Provide the [x, y] coordinate of the cell's center where the given text is located.  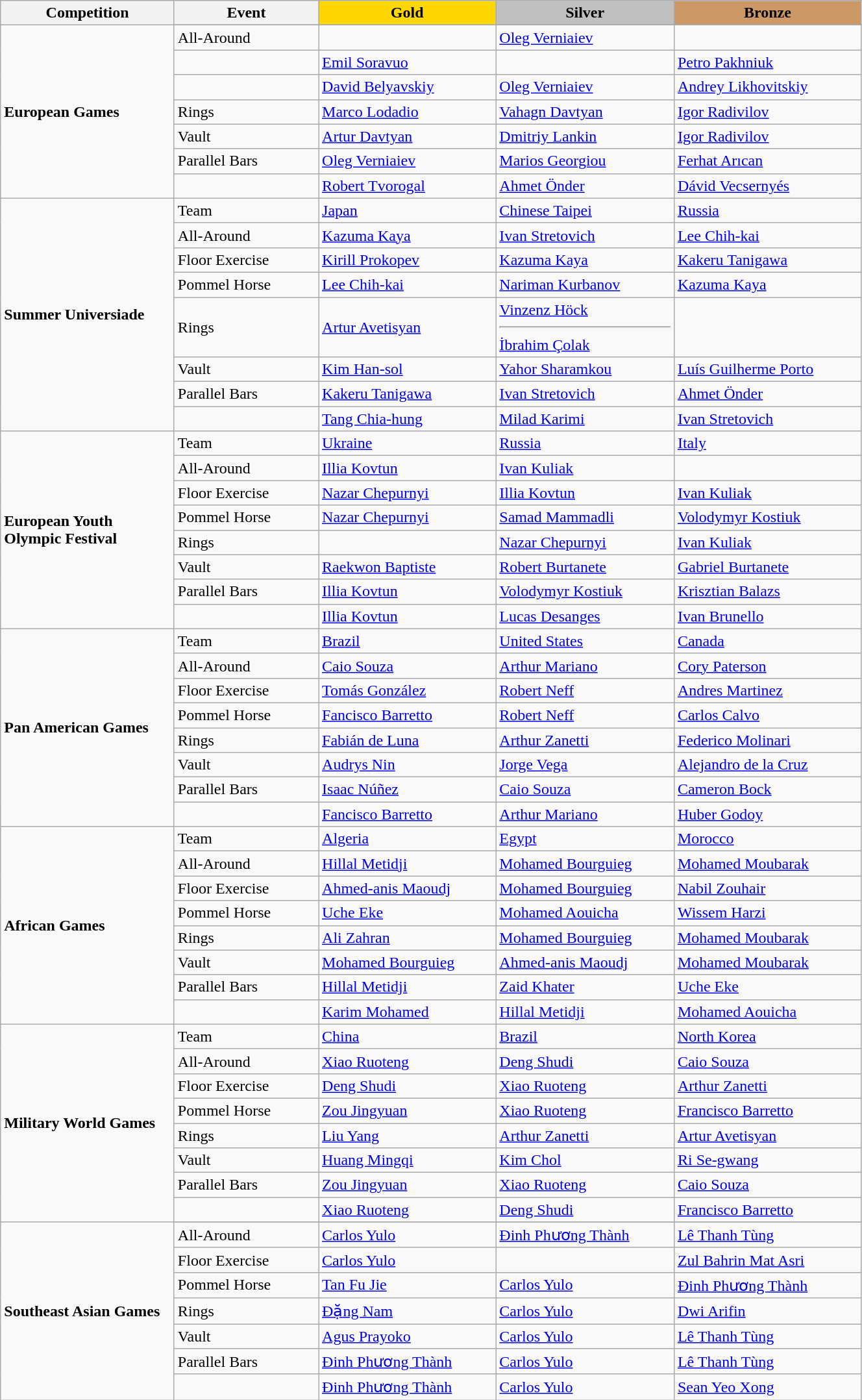
Robert Burtanete [585, 567]
Bronze [767, 13]
Dwi Arifin [767, 1311]
Kim Han-sol [408, 369]
Chinese Taipei [585, 210]
Canada [767, 641]
Luís Guilherme Porto [767, 369]
Kirill Prokopev [408, 260]
Andres Martinez [767, 690]
Southeast Asian Games [88, 1311]
Nariman Kurbanov [585, 284]
Sean Yeo Xong [767, 1387]
Vahagn Davtyan [585, 112]
European Games [88, 112]
African Games [88, 925]
Krisztian Balazs [767, 592]
Tan Fu Jie [408, 1285]
Ri Se-gwang [767, 1160]
Federico Molinari [767, 740]
Ukraine [408, 444]
Fabián de Luna [408, 740]
Milad Karimi [585, 419]
Dmitriy Lankin [585, 136]
Đặng Nam [408, 1311]
Jorge Vega [585, 765]
Tang Chia-hung [408, 419]
Alejandro de la Cruz [767, 765]
Vinzenz Höck İbrahim Çolak [585, 327]
Event [246, 13]
Petro Pakhniuk [767, 62]
Wissem Harzi [767, 913]
Huang Mingqi [408, 1160]
Silver [585, 13]
Marco Lodadio [408, 112]
Artur Davtyan [408, 136]
Karim Mohamed [408, 1012]
Raekwon Baptiste [408, 567]
Cameron Bock [767, 790]
Ivan Brunello [767, 616]
Agus Prayoko [408, 1336]
Carlos Calvo [767, 715]
Zaid Khater [585, 987]
Tomás González [408, 690]
Dávid Vecsernyés [767, 186]
Italy [767, 444]
Nabil Zouhair [767, 888]
Isaac Núñez [408, 790]
Samad Mammadli [585, 518]
North Korea [767, 1036]
Lucas Desanges [585, 616]
Pan American Games [88, 727]
Huber Godoy [767, 814]
Liu Yang [408, 1136]
Ferhat Arıcan [767, 161]
Summer Universiade [88, 314]
Emil Soravuo [408, 62]
Egypt [585, 839]
Yahor Sharamkou [585, 369]
United States [585, 641]
Audrys Nin [408, 765]
Ali Zahran [408, 938]
David Belyavskiy [408, 87]
China [408, 1036]
Zul Bahrin Mat Asri [767, 1260]
Robert Tvorogal [408, 186]
Andrey Likhovitskiy [767, 87]
Gold [408, 13]
Algeria [408, 839]
European Youth Olympic Festival [88, 530]
Cory Paterson [767, 666]
Military World Games [88, 1123]
Morocco [767, 839]
Japan [408, 210]
Kim Chol [585, 1160]
Competition [88, 13]
Marios Georgiou [585, 161]
Gabriel Burtanete [767, 567]
